Output the [X, Y] coordinate of the center of the cell containing the given text.  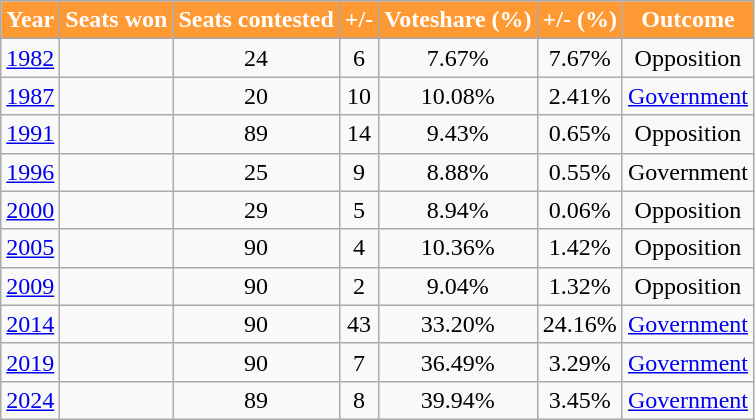
0.55% [580, 172]
14 [358, 134]
2014 [30, 324]
10.08% [458, 96]
36.49% [458, 362]
1.32% [580, 286]
1996 [30, 172]
39.94% [458, 400]
0.06% [580, 210]
9.43% [458, 134]
43 [358, 324]
Year [30, 20]
1991 [30, 134]
2.41% [580, 96]
Seats contested [256, 20]
9 [358, 172]
20 [256, 96]
24.16% [580, 324]
8.94% [458, 210]
+/- (%) [580, 20]
1987 [30, 96]
4 [358, 248]
10 [358, 96]
0.65% [580, 134]
Seats won [116, 20]
2024 [30, 400]
3.45% [580, 400]
3.29% [580, 362]
5 [358, 210]
10.36% [458, 248]
8 [358, 400]
2005 [30, 248]
2 [358, 286]
Voteshare (%) [458, 20]
+/- [358, 20]
2009 [30, 286]
25 [256, 172]
2000 [30, 210]
33.20% [458, 324]
Outcome [688, 20]
6 [358, 58]
2019 [30, 362]
9.04% [458, 286]
24 [256, 58]
8.88% [458, 172]
1982 [30, 58]
1.42% [580, 248]
29 [256, 210]
7 [358, 362]
